Search for the cell housing the specified text and yield its [x, y] center coordinate. 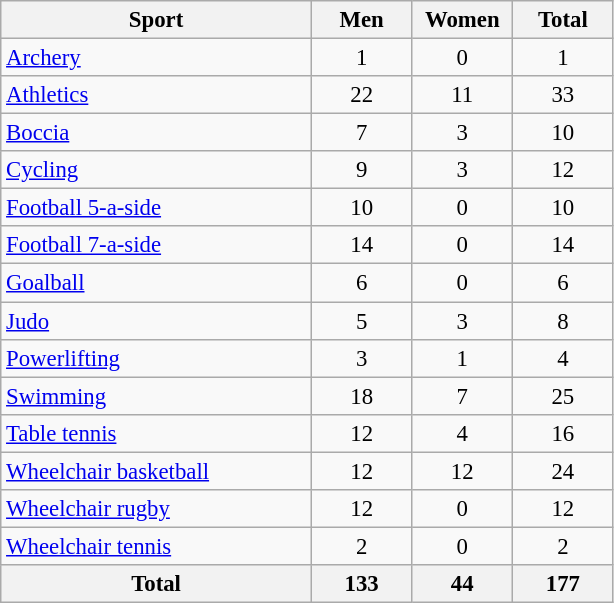
11 [462, 95]
133 [362, 584]
16 [564, 433]
44 [462, 584]
18 [362, 396]
5 [362, 321]
Wheelchair basketball [156, 471]
33 [564, 95]
Boccia [156, 133]
8 [564, 321]
Athletics [156, 95]
Goalball [156, 283]
Powerlifting [156, 358]
Swimming [156, 396]
Wheelchair rugby [156, 509]
Sport [156, 20]
Cycling [156, 170]
Men [362, 20]
9 [362, 170]
Table tennis [156, 433]
Judo [156, 321]
Women [462, 20]
24 [564, 471]
Football 5-a-side [156, 208]
Wheelchair tennis [156, 546]
Archery [156, 58]
25 [564, 396]
Football 7-a-side [156, 245]
177 [564, 584]
22 [362, 95]
